Capture the cell that displays the provided text and extract its (X, Y) central coordinate. 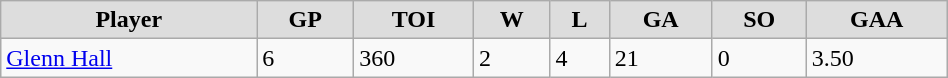
4 (580, 58)
SO (759, 20)
L (580, 20)
Player (129, 20)
GA (660, 20)
21 (660, 58)
6 (306, 58)
GP (306, 20)
0 (759, 58)
Glenn Hall (129, 58)
3.50 (876, 58)
GAA (876, 20)
TOI (414, 20)
2 (512, 58)
360 (414, 58)
W (512, 20)
